Search for the cell housing the specified text and yield its (x, y) center coordinate. 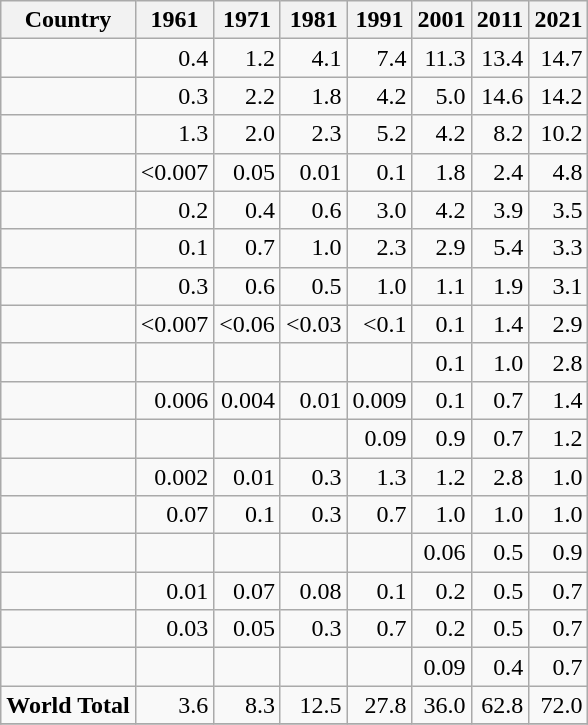
0.002 (174, 477)
10.2 (558, 134)
1971 (248, 20)
7.4 (380, 58)
3.0 (380, 210)
0.03 (174, 629)
World Total (68, 705)
8.3 (248, 705)
11.3 (442, 58)
14.2 (558, 96)
4.8 (558, 172)
2011 (500, 20)
<0.06 (248, 324)
0.06 (442, 553)
2001 (442, 20)
2.2 (248, 96)
5.2 (380, 134)
3.1 (558, 286)
3.6 (174, 705)
1991 (380, 20)
27.8 (380, 705)
0.009 (380, 400)
1.9 (500, 286)
72.0 (558, 705)
13.4 (500, 58)
2.0 (248, 134)
4.1 (314, 58)
0.006 (174, 400)
3.5 (558, 210)
0.004 (248, 400)
8.2 (500, 134)
5.4 (500, 248)
36.0 (442, 705)
14.6 (500, 96)
0.08 (314, 591)
14.7 (558, 58)
62.8 (500, 705)
5.0 (442, 96)
<0.03 (314, 324)
3.9 (500, 210)
1.1 (442, 286)
<0.1 (380, 324)
2021 (558, 20)
1961 (174, 20)
2.4 (500, 172)
12.5 (314, 705)
3.3 (558, 248)
Country (68, 20)
1981 (314, 20)
